Capture the cell that displays the provided text and extract its [x, y] central coordinate. 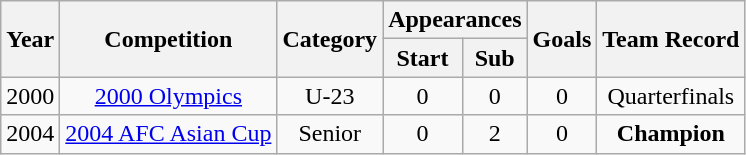
Category [330, 39]
2000 [30, 96]
Sub [494, 58]
Senior [330, 134]
Competition [168, 39]
U-23 [330, 96]
Appearances [455, 20]
2004 [30, 134]
Goals [562, 39]
Team Record [671, 39]
2000 Olympics [168, 96]
Quarterfinals [671, 96]
Year [30, 39]
2 [494, 134]
Start [423, 58]
2004 AFC Asian Cup [168, 134]
Champion [671, 134]
